Find where the given text appears and provide that cell's center as (X, Y) coordinate. 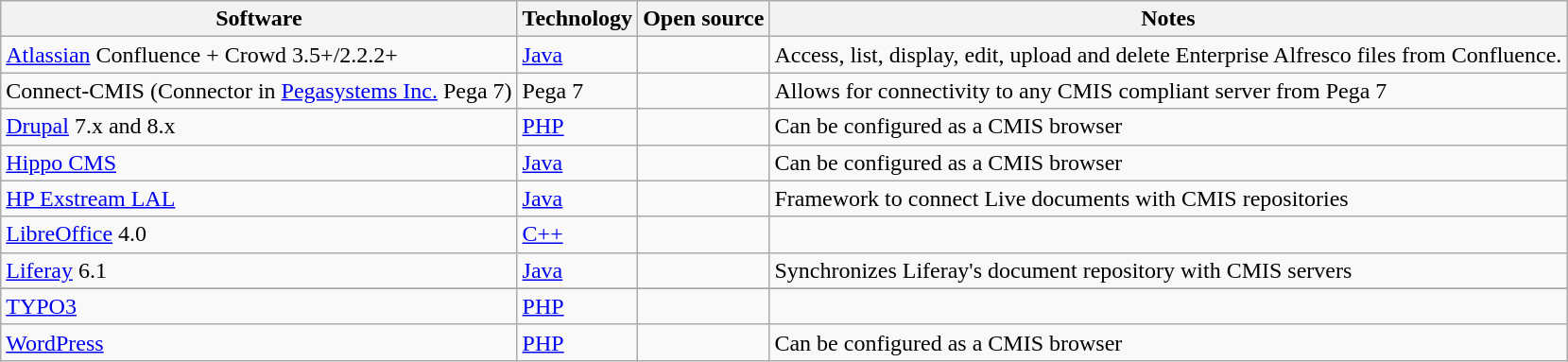
C++ (577, 234)
Atlassian Confluence + Crowd 3.5+/2.2.2+ (259, 55)
LibreOffice 4.0 (259, 234)
Allows for connectivity to any CMIS compliant server from Pega 7 (1168, 91)
Framework to connect Live documents with CMIS repositories (1168, 198)
Notes (1168, 19)
Open source (703, 19)
Access, list, display, edit, upload and delete Enterprise Alfresco files from Confluence. (1168, 55)
Synchronizes Liferay's document repository with CMIS servers (1168, 270)
Pega 7 (577, 91)
Drupal 7.x and 8.x (259, 127)
WordPress (259, 342)
Software (259, 19)
HP Exstream LAL (259, 198)
TYPO3 (259, 306)
Hippo CMS (259, 163)
Technology (577, 19)
Liferay 6.1 (259, 270)
Connect-CMIS (Connector in Pegasystems Inc. Pega 7) (259, 91)
